Return [x, y] of the center of cell containing provided text 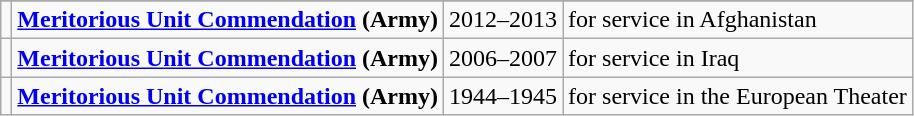
2006–2007 [502, 58]
for service in Afghanistan [738, 20]
for service in the European Theater [738, 96]
for service in Iraq [738, 58]
2012–2013 [502, 20]
1944–1945 [502, 96]
